Determine the [x, y] coordinate at the center of the cell enclosing the given text.  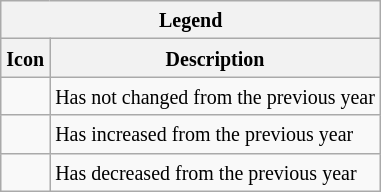
Description [216, 58]
Has decreased from the previous year [216, 172]
Has not changed from the previous year [216, 96]
Has increased from the previous year [216, 134]
Legend [191, 20]
Icon [26, 58]
